Determine the (X, Y) coordinate at the center of the cell enclosing the given text.  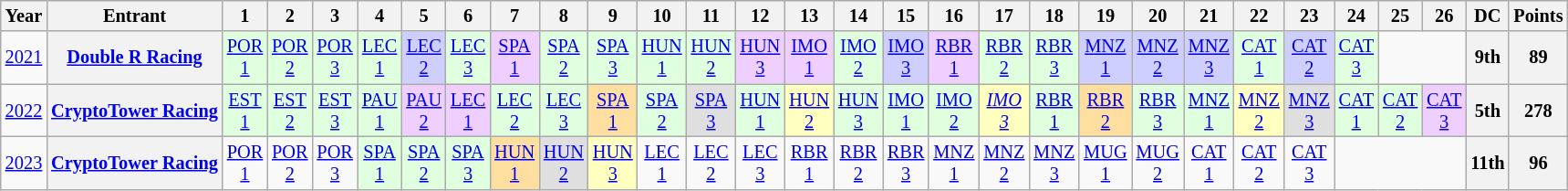
PAU1 (379, 111)
Entrant (135, 16)
6 (468, 16)
17 (1003, 16)
12 (760, 16)
11 (711, 16)
2023 (24, 163)
EST1 (244, 111)
23 (1310, 16)
13 (809, 16)
5th (1487, 111)
278 (1538, 111)
8 (564, 16)
22 (1259, 16)
24 (1356, 16)
DC (1487, 16)
1 (244, 16)
9 (613, 16)
EST3 (334, 111)
3 (334, 16)
20 (1158, 16)
18 (1054, 16)
10 (662, 16)
MUG1 (1106, 163)
25 (1400, 16)
MUG2 (1158, 163)
2022 (24, 111)
EST2 (290, 111)
7 (514, 16)
11th (1487, 163)
Year (24, 16)
21 (1210, 16)
19 (1106, 16)
2021 (24, 58)
96 (1538, 163)
26 (1444, 16)
Double R Racing (135, 58)
16 (954, 16)
9th (1487, 58)
5 (423, 16)
15 (906, 16)
14 (858, 16)
89 (1538, 58)
4 (379, 16)
Points (1538, 16)
PAU2 (423, 111)
2 (290, 16)
